Return (x, y) of the center of cell containing provided text 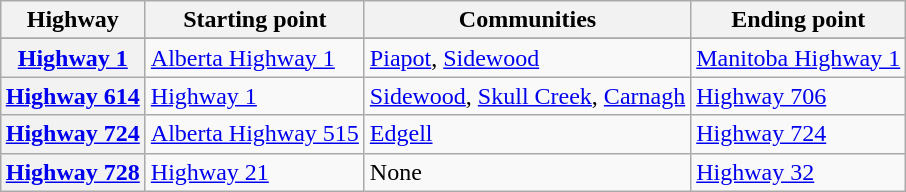
Highway 706 (798, 96)
Ending point (798, 20)
Communities (527, 20)
Piapot, Sidewood (527, 58)
None (527, 172)
Manitoba Highway 1 (798, 58)
Highway (72, 20)
Highway 32 (798, 172)
Highway 614 (72, 96)
Highway 728 (72, 172)
Alberta Highway 515 (254, 134)
Sidewood, Skull Creek, Carnagh (527, 96)
Alberta Highway 1 (254, 58)
Starting point (254, 20)
Edgell (527, 134)
Highway 21 (254, 172)
